Scan for the cell matching the given text and deliver its [x, y] coordinate at center. 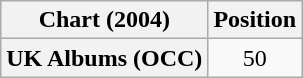
50 [255, 58]
Chart (2004) [104, 20]
Position [255, 20]
UK Albums (OCC) [104, 58]
